For the text-containing cell, return its midpoint in (X, Y) coordinate format. 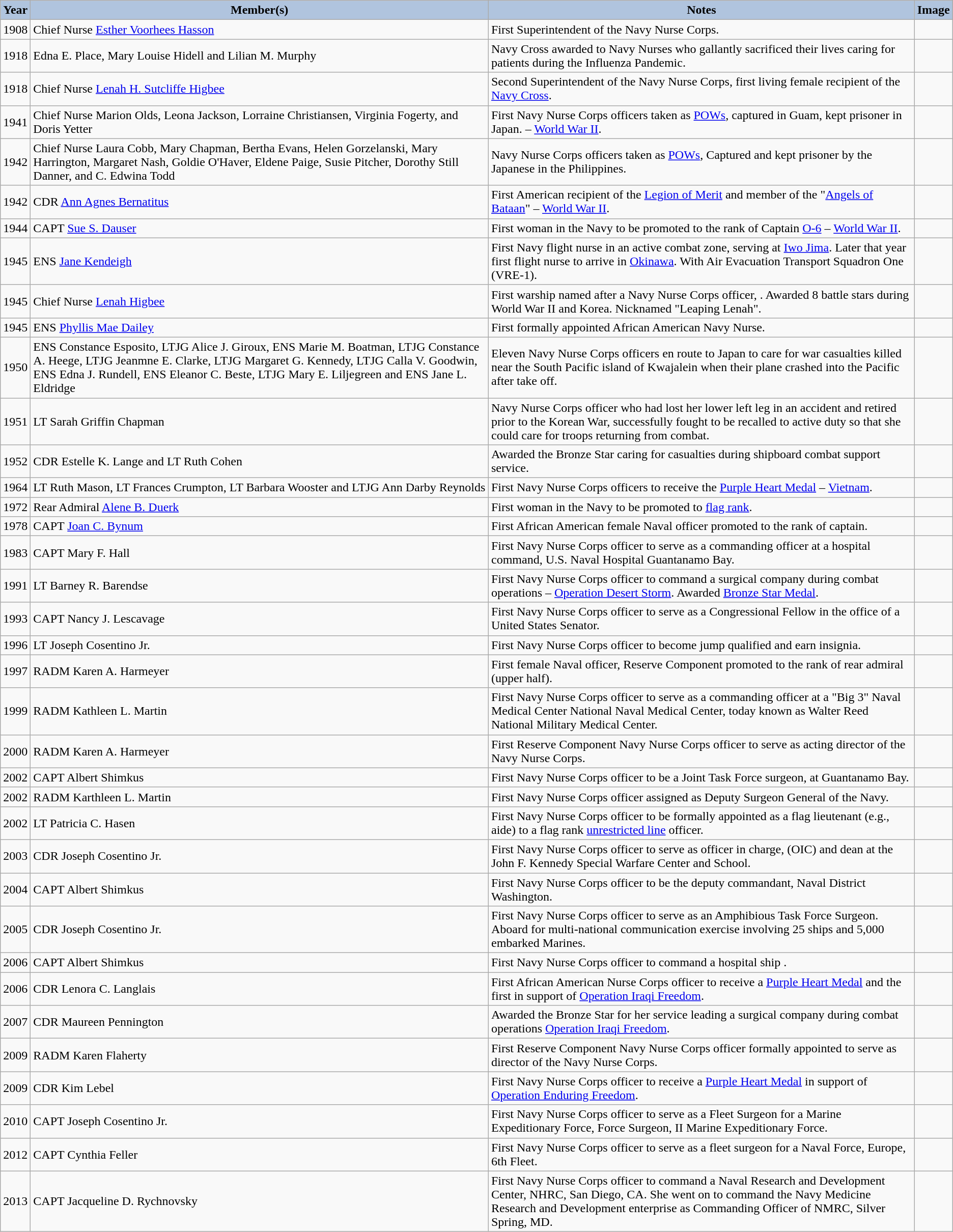
1950 (15, 368)
2003 (15, 856)
CDR Ann Agnes Bernatitus (260, 202)
First Navy Nurse Corps officer to become jump qualified and earn insignia. (702, 645)
Notes (702, 10)
First Reserve Component Navy Nurse Corps officer formally appointed to serve as director of the Navy Nurse Corps. (702, 1055)
First Reserve Component Navy Nurse Corps officer to serve as acting director of the Navy Nurse Corps. (702, 751)
1972 (15, 507)
First Navy Nurse Corps officer to serve as a Congressional Fellow in the office of a United States Senator. (702, 619)
2000 (15, 751)
1951 (15, 422)
First African American Nurse Corps officer to receive a Purple Heart Medal and the first in support of Operation Iraqi Freedom. (702, 989)
Navy Nurse Corps officers taken as POWs, Captured and kept prisoner by the Japanese in the Philippines. (702, 162)
Second Superintendent of the Navy Nurse Corps, first living female recipient of the Navy Cross. (702, 89)
LT Ruth Mason, LT Frances Crumpton, LT Barbara Wooster and LTJG Ann Darby Reynolds (260, 488)
Image (934, 10)
Chief Nurse Esther Voorhees Hasson (260, 30)
CDR Estelle K. Lange and LT Ruth Cohen (260, 461)
First Navy Nurse Corps officer to serve as officer in charge, (OIC) and dean at the John F. Kennedy Special Warfare Center and School. (702, 856)
CDR Kim Lebel (260, 1088)
CAPT Joan C. Bynum (260, 526)
1908 (15, 30)
First African American female Naval officer promoted to the rank of captain. (702, 526)
2004 (15, 889)
First Navy Nurse Corps officer to be formally appointed as a flag lieutenant (e.g., aide) to a flag rank unrestricted line officer. (702, 823)
ENS Phyllis Mae Dailey (260, 327)
First Navy Nurse Corps officer to be a Joint Task Force surgeon, at Guantanamo Bay. (702, 777)
First Navy Nurse Corps officer to serve as a commanding officer at a hospital command, U.S. Naval Hospital Guantanamo Bay. (702, 553)
1983 (15, 553)
RADM Karen Flaherty (260, 1055)
Chief Nurse Marion Olds, Leona Jackson, Lorraine Christiansen, Virginia Fogerty, and Doris Yetter (260, 122)
2010 (15, 1121)
1944 (15, 228)
1991 (15, 585)
First Navy Nurse Corps officer to command a surgical company during combat operations – Operation Desert Storm. Awarded Bronze Star Medal. (702, 585)
Rear Admiral Alene B. Duerk (260, 507)
Awarded the Bronze Star caring for casualties during shipboard combat support service. (702, 461)
LT Barney R. Barendse (260, 585)
1997 (15, 671)
1964 (15, 488)
CAPT Jacqueline D. Rychnovsky (260, 1201)
CDR Lenora C. Langlais (260, 989)
CDR Maureen Pennington (260, 1022)
Year (15, 10)
First Navy Nurse Corps officer to command a hospital ship . (702, 963)
1993 (15, 619)
First American recipient of the Legion of Merit and member of the "Angels of Bataan" – World War II. (702, 202)
First woman in the Navy to be promoted to flag rank. (702, 507)
First Navy Nurse Corps officer to serve as a fleet surgeon for a Naval Force, Europe, 6th Fleet. (702, 1155)
1978 (15, 526)
2013 (15, 1201)
First Navy Nurse Corps officer assigned as Deputy Surgeon General of the Navy. (702, 797)
First Navy Nurse Corps officers to receive the Purple Heart Medal – Vietnam. (702, 488)
LT Patricia C. Hasen (260, 823)
Awarded the Bronze Star for her service leading a surgical company during combat operations Operation Iraqi Freedom. (702, 1022)
RADM Karthleen L. Martin (260, 797)
RADM Kathleen L. Martin (260, 711)
First Navy Nurse Corps officers taken as POWs, captured in Guam, kept prisoner in Japan. – World War II. (702, 122)
CAPT Joseph Cosentino Jr. (260, 1121)
ENS Jane Kendeigh (260, 261)
Navy Cross awarded to Navy Nurses who gallantly sacrificed their lives caring for patients during the Influenza Pandemic. (702, 56)
1999 (15, 711)
LT Sarah Griffin Chapman (260, 422)
First Superintendent of the Navy Nurse Corps. (702, 30)
First Navy Nurse Corps officer to serve as a Fleet Surgeon for a Marine Expeditionary Force, Force Surgeon, II Marine Expeditionary Force. (702, 1121)
CAPT Mary F. Hall (260, 553)
2005 (15, 930)
First woman in the Navy to be promoted to the rank of Captain O-6 – World War II. (702, 228)
1941 (15, 122)
First Navy Nurse Corps officer to receive a Purple Heart Medal in support of Operation Enduring Freedom. (702, 1088)
Chief Nurse Lenah H. Sutcliffe Higbee (260, 89)
CAPT Nancy J. Lescavage (260, 619)
1996 (15, 645)
Member(s) (260, 10)
First Navy Nurse Corps officer to be the deputy commandant, Naval District Washington. (702, 889)
CAPT Sue S. Dauser (260, 228)
First formally appointed African American Navy Nurse. (702, 327)
1952 (15, 461)
Chief Nurse Lenah Higbee (260, 301)
CAPT Cynthia Feller (260, 1155)
First female Naval officer, Reserve Component promoted to the rank of rear admiral (upper half). (702, 671)
2007 (15, 1022)
First warship named after a Navy Nurse Corps officer, . Awarded 8 battle stars during World War II and Korea. Nicknamed "Leaping Lenah". (702, 301)
Edna E. Place, Mary Louise Hidell and Lilian M. Murphy (260, 56)
LT Joseph Cosentino Jr. (260, 645)
2012 (15, 1155)
